Output the [X, Y] coordinate of the center of the cell containing the given text.  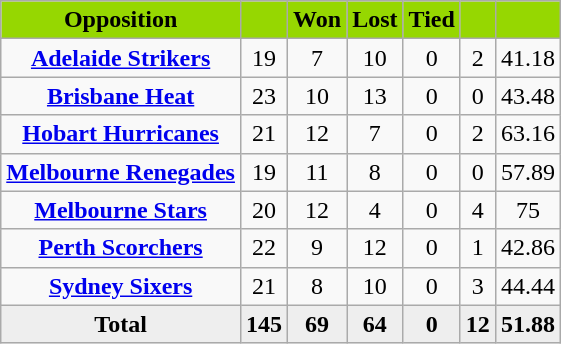
43.48 [528, 96]
Opposition [121, 20]
64 [375, 324]
13 [375, 96]
9 [318, 248]
1 [478, 248]
145 [264, 324]
23 [264, 96]
Melbourne Stars [121, 210]
41.18 [528, 58]
51.88 [528, 324]
20 [264, 210]
Lost [375, 20]
Melbourne Renegades [121, 172]
Hobart Hurricanes [121, 134]
69 [318, 324]
Tied [432, 20]
Adelaide Strikers [121, 58]
Brisbane Heat [121, 96]
42.86 [528, 248]
Sydney Sixers [121, 286]
75 [528, 210]
Total [121, 324]
11 [318, 172]
44.44 [528, 286]
Perth Scorchers [121, 248]
Won [318, 20]
63.16 [528, 134]
57.89 [528, 172]
22 [264, 248]
3 [478, 286]
